Find where the given text appears and provide that cell's center as [x, y] coordinate. 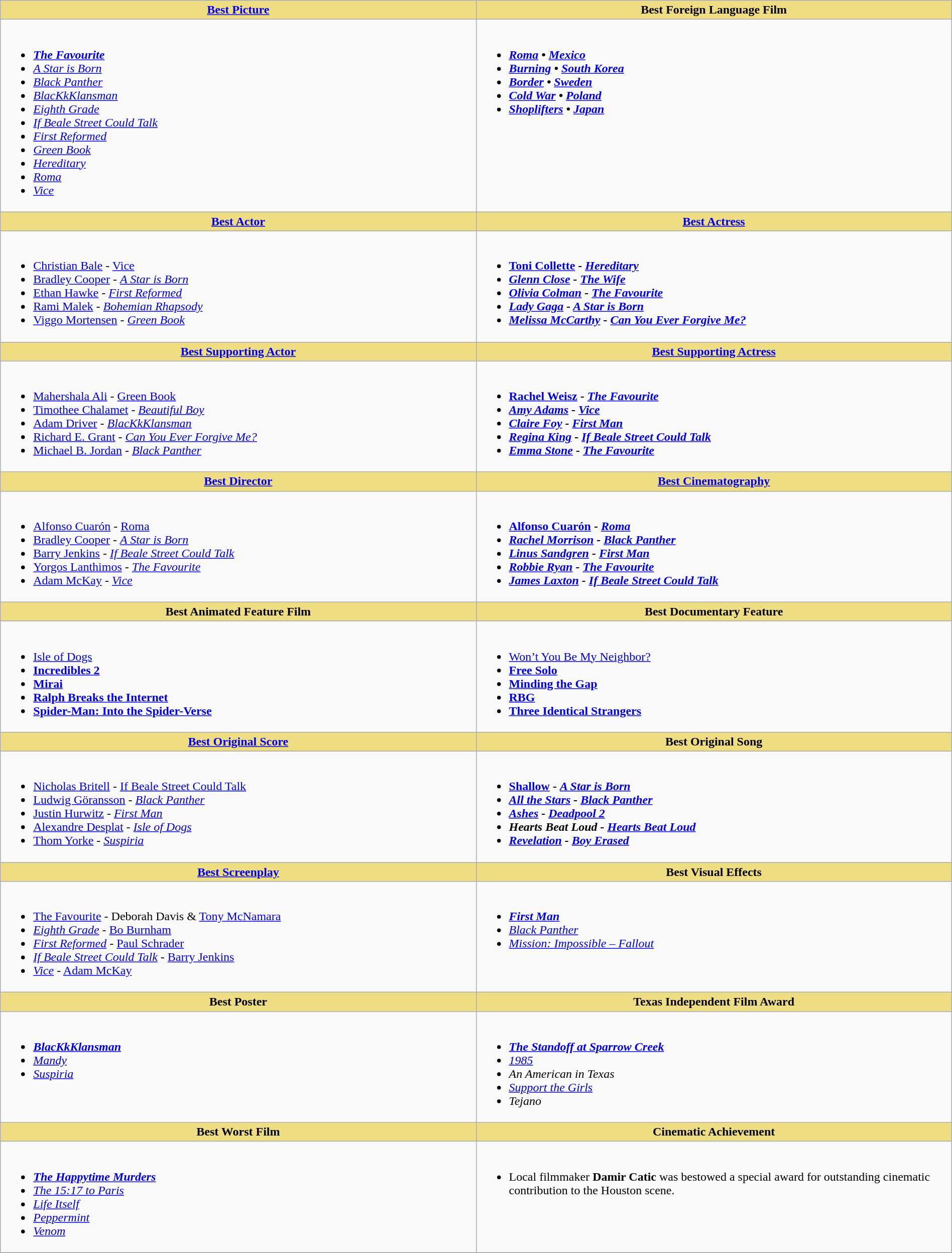
The Happytime MurdersThe 15:17 to ParisLife ItselfPeppermintVenom [238, 1197]
Won’t You Be My Neighbor?Free SoloMinding the GapRBGThree Identical Strangers [714, 677]
Texas Independent Film Award [714, 1002]
Best Picture [238, 10]
Christian Bale - ViceBradley Cooper - A Star is BornEthan Hawke - First ReformedRami Malek - Bohemian RhapsodyViggo Mortensen - Green Book [238, 286]
Best Screenplay [238, 872]
Alfonso Cuarón - RomaRachel Morrison - Black PantherLinus Sandgren - First ManRobbie Ryan - The FavouriteJames Laxton - If Beale Street Could Talk [714, 546]
Best Original Score [238, 741]
Rachel Weisz - The FavouriteAmy Adams - ViceClaire Foy - First ManRegina King - If Beale Street Could TalkEmma Stone - The Favourite [714, 417]
Toni Collette - HereditaryGlenn Close - The WifeOlivia Colman - The FavouriteLady Gaga - A Star is BornMelissa McCarthy - Can You Ever Forgive Me? [714, 286]
Shallow - A Star is BornAll the Stars - Black PantherAshes - Deadpool 2Hearts Beat Loud - Hearts Beat LoudRevelation - Boy Erased [714, 806]
Local filmmaker Damir Catic was bestowed a special award for outstanding cinematic contribution to the Houston scene. [714, 1197]
Best Worst Film [238, 1132]
Cinematic Achievement [714, 1132]
Best Visual Effects [714, 872]
Best Poster [238, 1002]
Best Actor [238, 221]
Roma • MexicoBurning • South KoreaBorder • SwedenCold War • PolandShoplifters • Japan [714, 115]
Best Director [238, 481]
Best Foreign Language Film [714, 10]
The FavouriteA Star is BornBlack PantherBlacKkKlansmanEighth GradeIf Beale Street Could TalkFirst ReformedGreen BookHereditaryRomaVice [238, 115]
Best Cinematography [714, 481]
Best Supporting Actress [714, 351]
Best Original Song [714, 741]
Isle of DogsIncredibles 2MiraiRalph Breaks the InternetSpider-Man: Into the Spider-Verse [238, 677]
Best Supporting Actor [238, 351]
The Standoff at Sparrow Creek1985An American in TexasSupport the GirlsTejano [714, 1067]
First ManBlack PantherMission: Impossible – Fallout [714, 937]
Alfonso Cuarón - RomaBradley Cooper - A Star is BornBarry Jenkins - If Beale Street Could TalkYorgos Lanthimos - The FavouriteAdam McKay - Vice [238, 546]
Best Animated Feature Film [238, 611]
BlacKkKlansmanMandySuspiria [238, 1067]
Best Documentary Feature [714, 611]
Best Actress [714, 221]
